Return (x, y) of the center of cell containing provided text 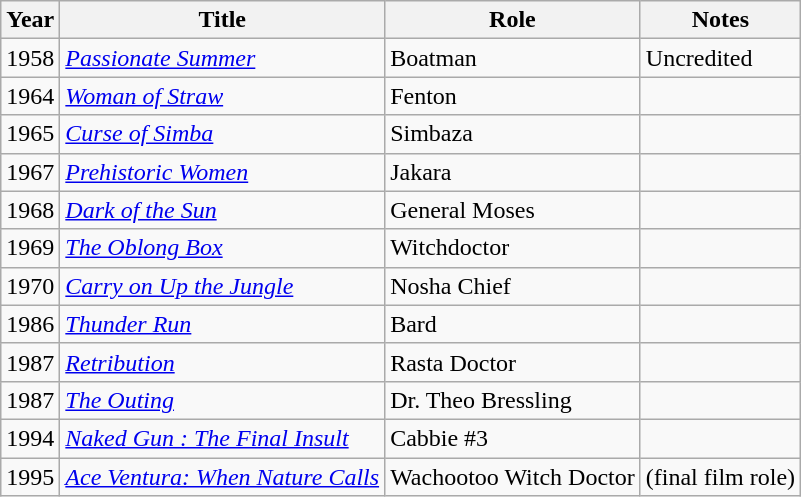
1969 (30, 248)
Notes (720, 20)
Woman of Straw (222, 96)
Dr. Theo Bressling (513, 400)
Year (30, 20)
(final film role) (720, 477)
Witchdoctor (513, 248)
1967 (30, 172)
Wachootoo Witch Doctor (513, 477)
General Moses (513, 210)
Dark of the Sun (222, 210)
1986 (30, 324)
1965 (30, 134)
1968 (30, 210)
Thunder Run (222, 324)
Boatman (513, 58)
Bard (513, 324)
Nosha Chief (513, 286)
Jakara (513, 172)
Title (222, 20)
1994 (30, 438)
Curse of Simba (222, 134)
Fenton (513, 96)
1995 (30, 477)
Simbaza (513, 134)
Uncredited (720, 58)
Naked Gun : The Final Insult (222, 438)
Ace Ventura: When Nature Calls (222, 477)
The Oblong Box (222, 248)
Role (513, 20)
Carry on Up the Jungle (222, 286)
1958 (30, 58)
Retribution (222, 362)
1964 (30, 96)
The Outing (222, 400)
Cabbie #3 (513, 438)
1970 (30, 286)
Passionate Summer (222, 58)
Rasta Doctor (513, 362)
Prehistoric Women (222, 172)
